Return [X, Y] of the center of cell containing provided text 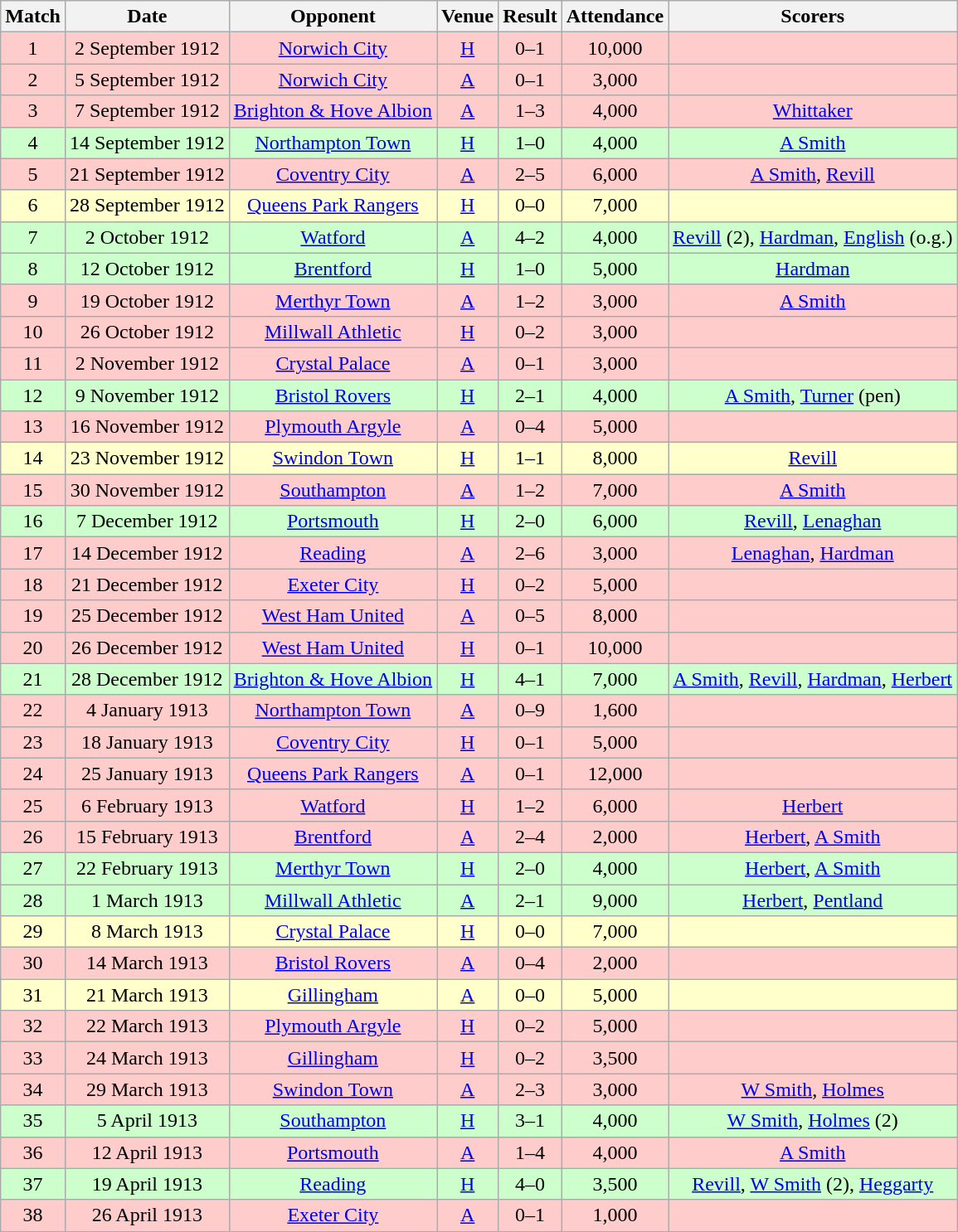
28 December 1912 [147, 679]
9,000 [615, 900]
28 September 1912 [147, 206]
Herbert, Pentland [813, 900]
32 [33, 1026]
1 [33, 48]
25 January 1913 [147, 774]
Lenaghan, Hardman [813, 553]
7 [33, 237]
Revill (2), Hardman, English (o.g.) [813, 237]
22 [33, 711]
23 November 1912 [147, 458]
A Smith, Revill, Hardman, Herbert [813, 679]
7 September 1912 [147, 111]
6 February 1913 [147, 805]
Revill, W Smith (2), Heggarty [813, 1184]
Attendance [615, 17]
15 [33, 490]
W Smith, Holmes [813, 1089]
24 [33, 774]
26 April 1913 [147, 1215]
8 [33, 269]
14 [33, 458]
Hardman [813, 269]
Date [147, 17]
26 December 1912 [147, 648]
26 [33, 837]
Herbert [813, 805]
4 [33, 143]
16 November 1912 [147, 427]
11 [33, 363]
7 December 1912 [147, 521]
17 [33, 553]
35 [33, 1121]
14 December 1912 [147, 553]
14 September 1912 [147, 143]
14 March 1913 [147, 963]
26 October 1912 [147, 332]
0–5 [530, 616]
1–4 [530, 1152]
5 [33, 174]
2–6 [530, 553]
A Smith, Revill [813, 174]
19 October 1912 [147, 300]
Match [33, 17]
19 [33, 616]
1–3 [530, 111]
Revill, Lenaghan [813, 521]
Opponent [333, 17]
22 March 1913 [147, 1026]
A Smith, Turner (pen) [813, 395]
2 November 1912 [147, 363]
30 November 1912 [147, 490]
4 January 1913 [147, 711]
W Smith, Holmes (2) [813, 1121]
37 [33, 1184]
9 November 1912 [147, 395]
21 [33, 679]
1–1 [530, 458]
28 [33, 900]
1,600 [615, 711]
22 February 1913 [147, 868]
33 [33, 1058]
12 April 1913 [147, 1152]
10 [33, 332]
12,000 [615, 774]
36 [33, 1152]
5 September 1912 [147, 80]
18 [33, 584]
2 [33, 80]
12 October 1912 [147, 269]
Result [530, 17]
Venue [468, 17]
21 September 1912 [147, 174]
29 March 1913 [147, 1089]
1,000 [615, 1215]
Whittaker [813, 111]
3–1 [530, 1121]
Scorers [813, 17]
30 [33, 963]
4–0 [530, 1184]
3 [33, 111]
2 September 1912 [147, 48]
6 [33, 206]
25 [33, 805]
19 April 1913 [147, 1184]
13 [33, 427]
18 January 1913 [147, 742]
29 [33, 932]
2–5 [530, 174]
21 March 1913 [147, 995]
24 March 1913 [147, 1058]
23 [33, 742]
4–2 [530, 237]
38 [33, 1215]
2–4 [530, 837]
21 December 1912 [147, 584]
12 [33, 395]
15 February 1913 [147, 837]
16 [33, 521]
34 [33, 1089]
Revill [813, 458]
9 [33, 300]
2–3 [530, 1089]
2 October 1912 [147, 237]
20 [33, 648]
5 April 1913 [147, 1121]
4–1 [530, 679]
25 December 1912 [147, 616]
8 March 1913 [147, 932]
27 [33, 868]
1 March 1913 [147, 900]
31 [33, 995]
0–9 [530, 711]
